Capture the cell that displays the provided text and extract its (X, Y) central coordinate. 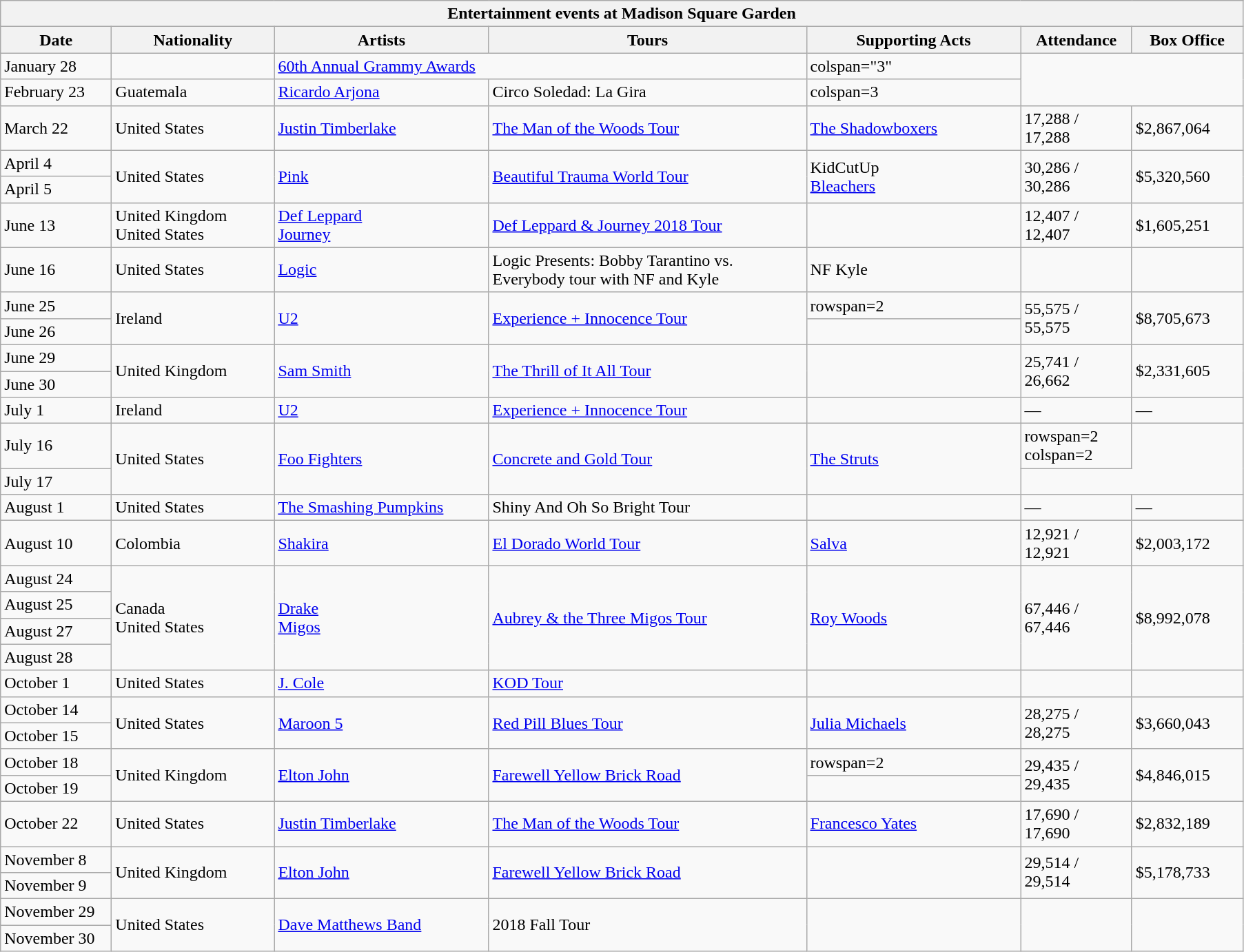
October 1 (57, 683)
Tours (648, 40)
June 26 (57, 331)
Supporting Acts (914, 40)
Def LeppardJourney (382, 225)
rowspan=2 colspan=2 (1077, 446)
28,275 / 28,275 (1077, 723)
$8,705,673 (1187, 318)
25,741 / 26,662 (1077, 371)
June 29 (57, 358)
J. Cole (382, 683)
Nationality (193, 40)
The Thrill of It All Tour (648, 371)
Julia Michaels (914, 723)
Aubrey & the Three Migos Tour (648, 618)
June 30 (57, 384)
El Dorado World Tour (648, 543)
Sam Smith (382, 371)
Logic (382, 270)
February 23 (57, 92)
Maroon 5 (382, 723)
July 1 (57, 411)
October 19 (57, 788)
17,288 / 17,288 (1077, 128)
$2,867,064 (1187, 128)
Circo Soledad: La Gira (648, 92)
30,286 / 30,286 (1077, 176)
July 17 (57, 482)
October 14 (57, 710)
March 22 (57, 128)
Francesco Yates (914, 824)
November 29 (57, 912)
November 8 (57, 859)
Ricardo Arjona (382, 92)
29,435 / 29,435 (1077, 775)
August 1 (57, 508)
United KingdomUnited States (193, 225)
October 18 (57, 762)
29,514 / 29,514 (1077, 872)
12,407 / 12,407 (1077, 225)
April 4 (57, 163)
August 27 (57, 631)
August 24 (57, 579)
Concrete and Gold Tour (648, 459)
60th Annual Grammy Awards (540, 66)
KidCutUpBleachers (914, 176)
June 25 (57, 305)
Guatemala (193, 92)
$4,846,015 (1187, 775)
12,921 / 12,921 (1077, 543)
Date (57, 40)
Colombia (193, 543)
55,575 / 55,575 (1077, 318)
CanadaUnited States (193, 618)
$5,178,733 (1187, 872)
October 15 (57, 736)
$2,832,189 (1187, 824)
$5,320,560 (1187, 176)
June 13 (57, 225)
January 28 (57, 66)
Roy Woods (914, 618)
Pink (382, 176)
colspan="3" (914, 66)
NF Kyle (914, 270)
Artists (382, 40)
August 25 (57, 605)
Salva (914, 543)
July 16 (57, 446)
October 22 (57, 824)
DrakeMigos (382, 618)
67,446 / 67,446 (1077, 618)
$8,992,078 (1187, 618)
$2,003,172 (1187, 543)
Shiny And Oh So Bright Tour (648, 508)
The Smashing Pumpkins (382, 508)
Dave Matthews Band (382, 925)
Foo Fighters (382, 459)
Attendance (1077, 40)
$3,660,043 (1187, 723)
Logic Presents: Bobby Tarantino vs. Everybody tour with NF and Kyle (648, 270)
Box Office (1187, 40)
The Struts (914, 459)
June 16 (57, 270)
Red Pill Blues Tour (648, 723)
KOD Tour (648, 683)
$2,331,605 (1187, 371)
August 28 (57, 657)
Shakira (382, 543)
August 10 (57, 543)
The Shadowboxers (914, 128)
Entertainment events at Madison Square Garden (622, 14)
2018 Fall Tour (648, 925)
April 5 (57, 189)
Def Leppard & Journey 2018 Tour (648, 225)
17,690 / 17,690 (1077, 824)
Beautiful Trauma World Tour (648, 176)
$1,605,251 (1187, 225)
November 9 (57, 886)
November 30 (57, 938)
colspan=3 (914, 92)
